Identify which cell holds the provided text, then report its (X, Y) central coordinate. 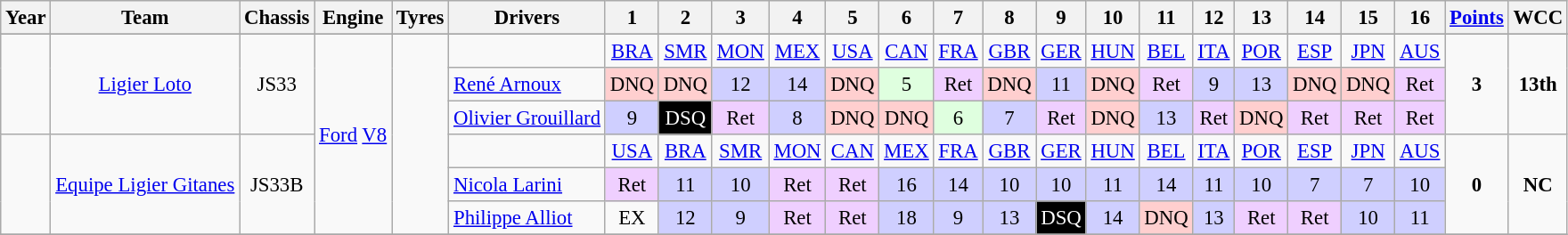
Drivers (527, 18)
15 (1368, 18)
NC (1538, 185)
13th (1538, 85)
WCC (1538, 18)
EX (632, 218)
Team (145, 18)
Philippe Alliot (527, 218)
Tyres (421, 18)
Chassis (277, 18)
Ligier Loto (145, 85)
René Arnoux (527, 85)
1 (632, 18)
Nicola Larini (527, 185)
JS33B (277, 185)
Year (26, 18)
Equipe Ligier Gitanes (145, 185)
Points (1477, 18)
2 (685, 18)
Engine (353, 18)
18 (907, 218)
JS33 (277, 85)
0 (1477, 185)
4 (797, 18)
Olivier Grouillard (527, 118)
